Return the (x, y) coordinate for the center point of the cell that contains the specified text.  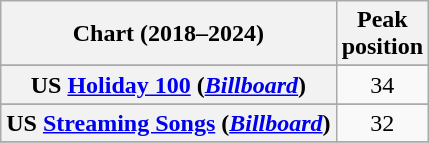
US Holiday 100 (Billboard) (168, 85)
34 (382, 85)
US Streaming Songs (Billboard) (168, 123)
32 (382, 123)
Chart (2018–2024) (168, 34)
Peakposition (382, 34)
